Provide the [x, y] coordinate of the cell's center where the given text is located.  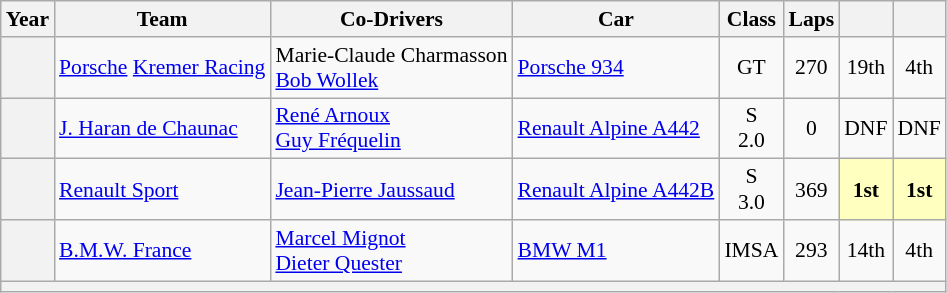
Laps [811, 19]
14th [866, 250]
S3.0 [751, 190]
Year [28, 19]
Team [162, 19]
GT [751, 68]
Car [616, 19]
René Arnoux Guy Fréquelin [391, 128]
B.M.W. France [162, 250]
Porsche Kremer Racing [162, 68]
S2.0 [751, 128]
19th [866, 68]
Marie-Claude Charmasson Bob Wollek [391, 68]
Marcel Mignot Dieter Quester [391, 250]
Class [751, 19]
J. Haran de Chaunac [162, 128]
Jean-Pierre Jaussaud [391, 190]
369 [811, 190]
0 [811, 128]
Porsche 934 [616, 68]
Renault Alpine A442 [616, 128]
293 [811, 250]
Renault Alpine A442B [616, 190]
Renault Sport [162, 190]
Co-Drivers [391, 19]
270 [811, 68]
IMSA [751, 250]
BMW M1 [616, 250]
